Capture the cell that displays the provided text and extract its (X, Y) central coordinate. 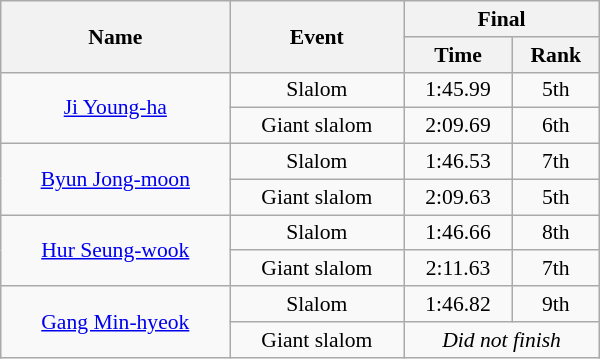
1:46.53 (458, 162)
Name (116, 36)
9th (556, 304)
Rank (556, 55)
Hur Seung-wook (116, 250)
2:09.63 (458, 197)
2:09.69 (458, 126)
Time (458, 55)
Event (317, 36)
1:46.66 (458, 233)
2:11.63 (458, 269)
Ji Young-ha (116, 108)
Gang Min-hyeok (116, 322)
8th (556, 233)
Did not finish (502, 340)
Byun Jong-moon (116, 180)
Final (502, 19)
1:46.82 (458, 304)
1:45.99 (458, 90)
6th (556, 126)
